Provide the [X, Y] coordinate of the cell's center where the given text is located.  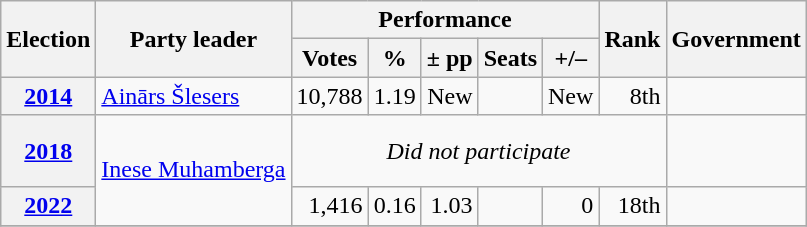
Party leader [194, 39]
10,788 [330, 96]
2014 [48, 96]
Inese Muhamberga [194, 170]
Election [48, 39]
1.03 [450, 206]
1,416 [330, 206]
Did not participate [478, 151]
Rank [632, 39]
0.16 [394, 206]
+/– [571, 58]
2022 [48, 206]
1.19 [394, 96]
8th [632, 96]
0 [571, 206]
Ainārs Šlesers [194, 96]
Performance [445, 20]
18th [632, 206]
Seats [510, 58]
Government [736, 39]
2018 [48, 151]
% [394, 58]
± pp [450, 58]
Votes [330, 58]
